Capture the cell that displays the provided text and extract its [X, Y] central coordinate. 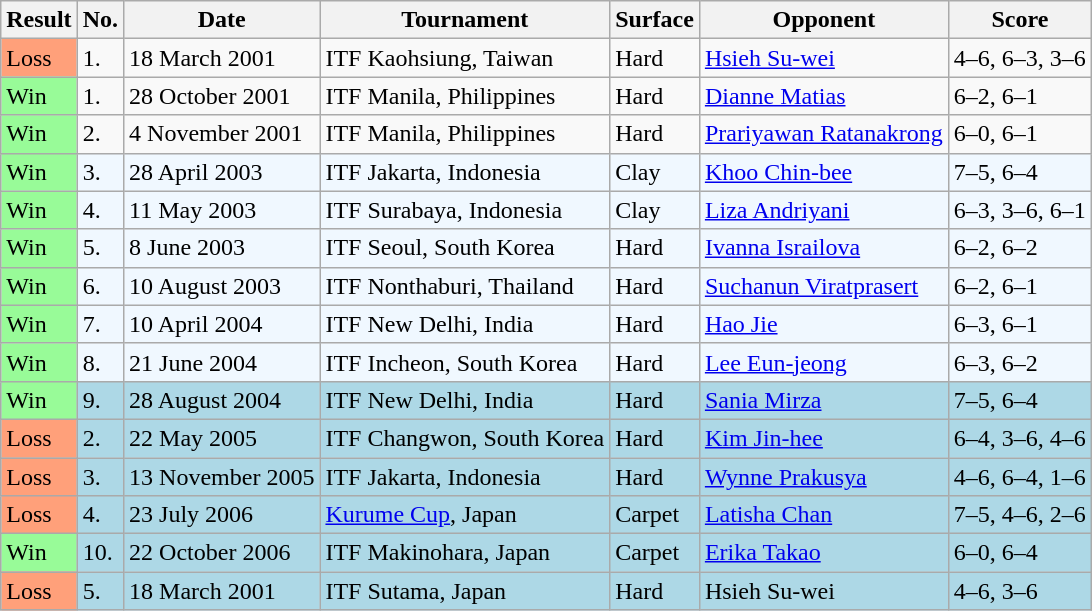
ITF Seoul, South Korea [465, 248]
Prariyawan Ratanakrong [824, 134]
Opponent [824, 20]
22 May 2005 [222, 438]
Hao Jie [824, 324]
ITF Nonthaburi, Thailand [465, 286]
ITF Surabaya, Indonesia [465, 210]
Kurume Cup, Japan [465, 515]
Lee Eun-jeong [824, 362]
4–6, 6–3, 3–6 [1020, 58]
6. [100, 286]
Surface [655, 20]
4–6, 3–6 [1020, 591]
9. [100, 400]
Erika Takao [824, 553]
ITF Incheon, South Korea [465, 362]
6–2, 6–2 [1020, 248]
6–3, 6–2 [1020, 362]
No. [100, 20]
Ivanna Israilova [824, 248]
Wynne Prakusya [824, 477]
Result [39, 20]
10. [100, 553]
Liza Andriyani [824, 210]
Dianne Matias [824, 96]
ITF Makinohara, Japan [465, 553]
10 August 2003 [222, 286]
6–3, 6–1 [1020, 324]
23 July 2006 [222, 515]
6–0, 6–4 [1020, 553]
28 April 2003 [222, 172]
ITF Kaohsiung, Taiwan [465, 58]
28 October 2001 [222, 96]
11 May 2003 [222, 210]
28 August 2004 [222, 400]
Latisha Chan [824, 515]
13 November 2005 [222, 477]
8. [100, 362]
7. [100, 324]
Khoo Chin-bee [824, 172]
Date [222, 20]
7–5, 4–6, 2–6 [1020, 515]
Sania Mirza [824, 400]
6–3, 3–6, 6–1 [1020, 210]
Score [1020, 20]
10 April 2004 [222, 324]
6–0, 6–1 [1020, 134]
Tournament [465, 20]
4–6, 6–4, 1–6 [1020, 477]
4 November 2001 [222, 134]
Suchanun Viratprasert [824, 286]
8 June 2003 [222, 248]
6–4, 3–6, 4–6 [1020, 438]
ITF Changwon, South Korea [465, 438]
ITF Sutama, Japan [465, 591]
21 June 2004 [222, 362]
22 October 2006 [222, 553]
Kim Jin-hee [824, 438]
